Pinpoint the cell where the given text exists, returning its [x, y] midpoint coordinate. 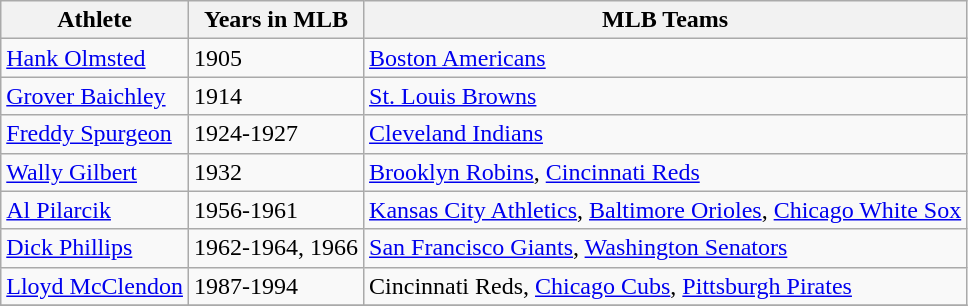
Cincinnati Reds, Chicago Cubs, Pittsburgh Pirates [666, 286]
Grover Baichley [95, 96]
Boston Americans [666, 58]
1924-1927 [276, 134]
San Francisco Giants, Washington Senators [666, 248]
Al Pilarcik [95, 210]
1914 [276, 96]
1962-1964, 1966 [276, 248]
Dick Phillips [95, 248]
Brooklyn Robins, Cincinnati Reds [666, 172]
1956-1961 [276, 210]
1987-1994 [276, 286]
Wally Gilbert [95, 172]
Years in MLB [276, 20]
Freddy Spurgeon [95, 134]
1932 [276, 172]
Kansas City Athletics, Baltimore Orioles, Chicago White Sox [666, 210]
MLB Teams [666, 20]
Cleveland Indians [666, 134]
Athlete [95, 20]
St. Louis Browns [666, 96]
Hank Olmsted [95, 58]
Lloyd McClendon [95, 286]
1905 [276, 58]
